Return [x, y] of the center of cell containing provided text 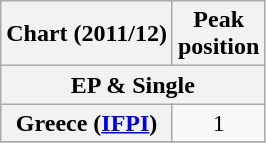
1 [218, 123]
Greece (IFPI) [87, 123]
Peakposition [218, 34]
Chart (2011/12) [87, 34]
EP & Single [133, 85]
